Extract the (X, Y) coordinate from the center of the cell holding the provided text.  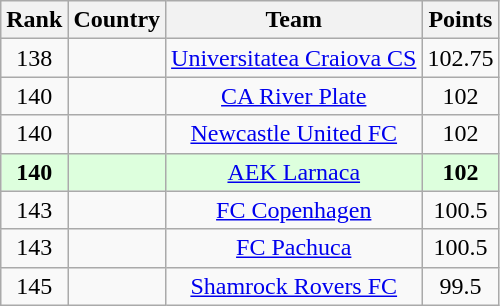
Shamrock Rovers FC (294, 286)
138 (34, 58)
AEK Larnaca (294, 172)
CA River Plate (294, 96)
Team (294, 20)
FC Copenhagen (294, 210)
Universitatea Craiova CS (294, 58)
Rank (34, 20)
99.5 (460, 286)
Country (117, 20)
FC Pachuca (294, 248)
145 (34, 286)
Newcastle United FC (294, 134)
102.75 (460, 58)
Points (460, 20)
